Determine the [X, Y] coordinate at the center of the cell enclosing the given text.  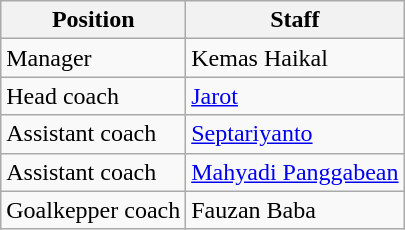
Goalkepper coach [94, 210]
Jarot [295, 96]
Staff [295, 20]
Kemas Haikal [295, 58]
Mahyadi Panggabean [295, 172]
Septariyanto [295, 134]
Head coach [94, 96]
Manager [94, 58]
Position [94, 20]
Fauzan Baba [295, 210]
